Identify which cell holds the provided text, then report its [X, Y] central coordinate. 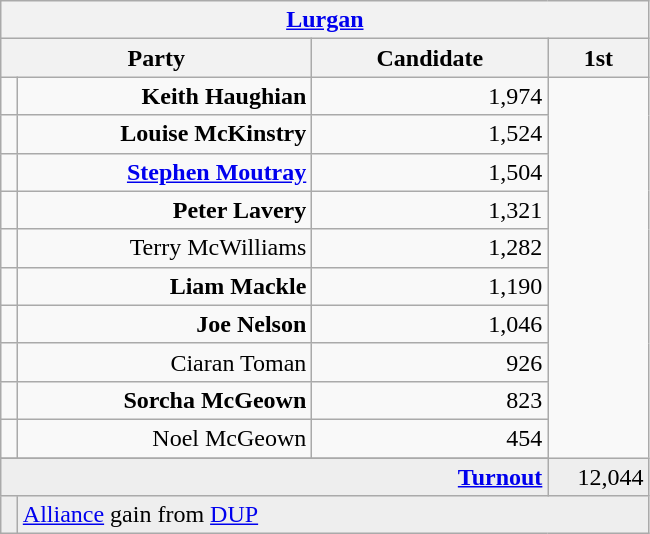
Joe Nelson [164, 324]
1st [598, 58]
1,974 [430, 96]
1,190 [430, 286]
Stephen Moutray [164, 172]
Keith Haughian [164, 96]
1,282 [430, 248]
454 [430, 438]
1,504 [430, 172]
Terry McWilliams [164, 248]
Sorcha McGeown [164, 400]
Party [156, 58]
Lurgan [325, 20]
1,046 [430, 324]
1,524 [430, 134]
Louise McKinstry [164, 134]
Candidate [430, 58]
823 [430, 400]
Ciaran Toman [164, 362]
Turnout [274, 477]
Liam Mackle [164, 286]
926 [430, 362]
Peter Lavery [164, 210]
Alliance gain from DUP [333, 515]
Noel McGeown [164, 438]
1,321 [430, 210]
12,044 [598, 477]
